Provide the [x, y] coordinate of the cell's center where the given text is located.  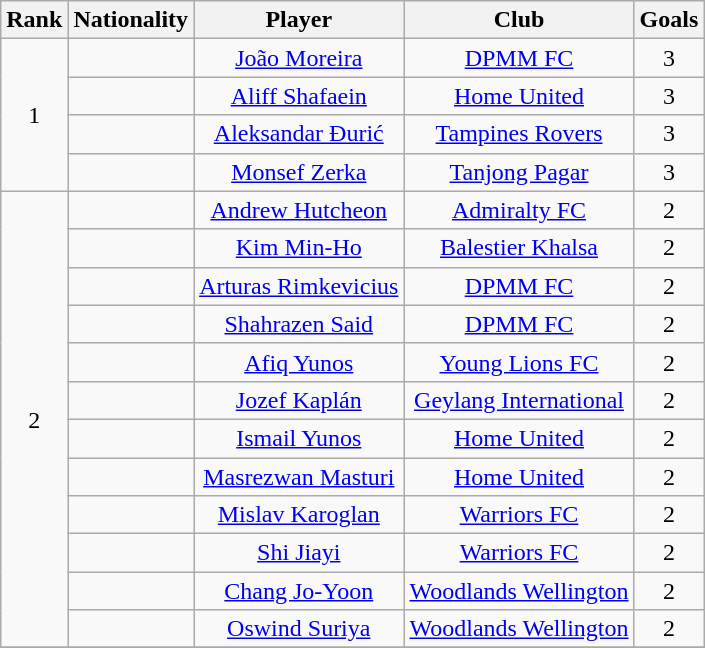
1 [34, 115]
João Moreira [299, 58]
Chang Jo-Yoon [299, 591]
Nationality [131, 20]
Club [519, 20]
Balestier Khalsa [519, 248]
Andrew Hutcheon [299, 210]
Oswind Suriya [299, 629]
Monsef Zerka [299, 172]
Ismail Yunos [299, 438]
Arturas Rimkevicius [299, 286]
Admiralty FC [519, 210]
Masrezwan Masturi [299, 477]
Geylang International [519, 400]
Rank [34, 20]
Mislav Karoglan [299, 515]
Young Lions FC [519, 362]
Shahrazen Said [299, 324]
Goals [669, 20]
Kim Min-Ho [299, 248]
Jozef Kaplán [299, 400]
Tanjong Pagar [519, 172]
Shi Jiayi [299, 553]
Player [299, 20]
Aleksandar Đurić [299, 134]
Aliff Shafaein [299, 96]
Tampines Rovers [519, 134]
Afiq Yunos [299, 362]
